Find where the given text appears and provide that cell's center as [X, Y] coordinate. 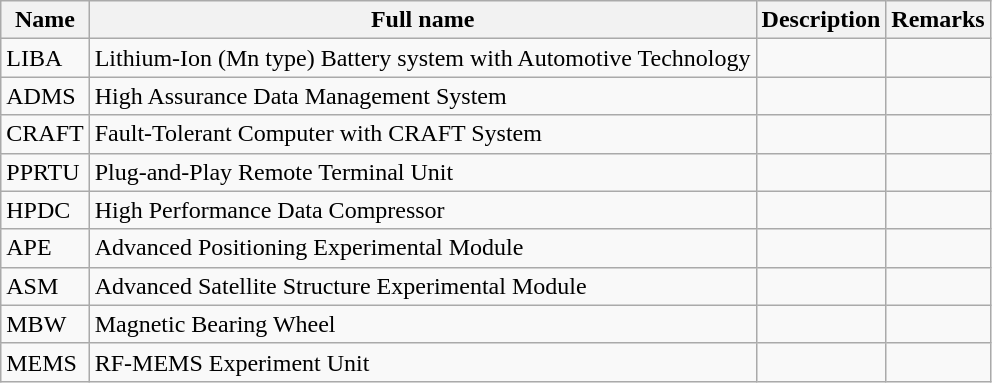
RF-MEMS Experiment Unit [422, 362]
Description [821, 20]
PPRTU [45, 172]
MEMS [45, 362]
Name [45, 20]
Advanced Positioning Experimental Module [422, 248]
LIBA [45, 58]
High Performance Data Compressor [422, 210]
Full name [422, 20]
Plug-and-Play Remote Terminal Unit [422, 172]
ADMS [45, 96]
Advanced Satellite Structure Experimental Module [422, 286]
APE [45, 248]
Lithium-Ion (Mn type) Battery system with Automotive Technology [422, 58]
CRAFT [45, 134]
Magnetic Bearing Wheel [422, 324]
Remarks [938, 20]
Fault-Tolerant Computer with CRAFT System [422, 134]
ASM [45, 286]
MBW [45, 324]
HPDC [45, 210]
High Assurance Data Management System [422, 96]
